Find where the given text appears and provide that cell's center as [X, Y] coordinate. 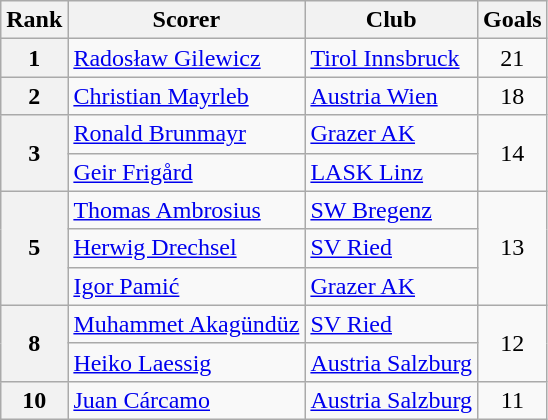
18 [512, 96]
LASK Linz [392, 172]
Thomas Ambrosius [186, 210]
8 [34, 343]
Club [392, 20]
12 [512, 343]
Igor Pamić [186, 286]
13 [512, 248]
Goals [512, 20]
2 [34, 96]
Radosław Gilewicz [186, 58]
21 [512, 58]
10 [34, 400]
Austria Wien [392, 96]
Juan Cárcamo [186, 400]
Geir Frigård [186, 172]
Herwig Drechsel [186, 248]
Christian Mayrleb [186, 96]
Tirol Innsbruck [392, 58]
1 [34, 58]
3 [34, 153]
Muhammet Akagündüz [186, 324]
14 [512, 153]
5 [34, 248]
Rank [34, 20]
Ronald Brunmayr [186, 134]
11 [512, 400]
Scorer [186, 20]
SW Bregenz [392, 210]
Heiko Laessig [186, 362]
